Pinpoint the cell where the given text exists, returning its [X, Y] midpoint coordinate. 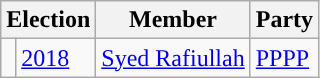
PPPP [284, 58]
Election [48, 20]
2018 [56, 58]
Syed Rafiullah [173, 58]
Member [173, 20]
Party [284, 20]
